Detect which cell encompasses the target text, then output its (x, y) center coordinate. 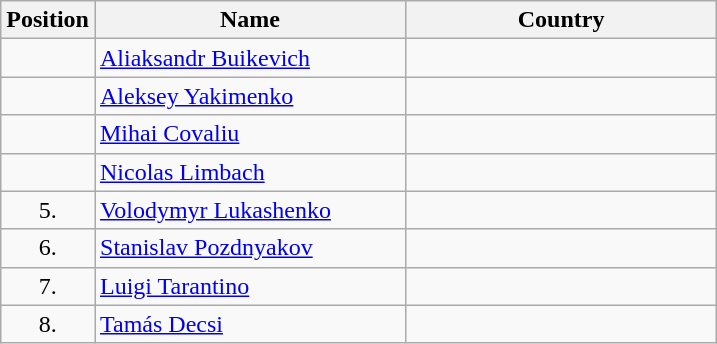
8. (48, 324)
Name (250, 20)
Luigi Tarantino (250, 286)
Aliaksandr Buikevich (250, 58)
Volodymyr Lukashenko (250, 210)
Aleksey Yakimenko (250, 96)
Stanislav Pozdnyakov (250, 248)
Mihai Covaliu (250, 134)
Tamás Decsi (250, 324)
7. (48, 286)
Country (562, 20)
6. (48, 248)
Nicolas Limbach (250, 172)
Position (48, 20)
5. (48, 210)
